Find where the given text appears and provide that cell's center as [X, Y] coordinate. 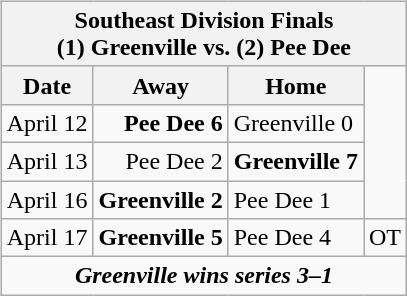
Greenville 0 [296, 123]
April 13 [47, 161]
April 17 [47, 238]
Southeast Division Finals(1) Greenville vs. (2) Pee Dee [204, 34]
April 16 [47, 199]
Greenville wins series 3–1 [204, 276]
Pee Dee 1 [296, 199]
Date [47, 85]
Home [296, 85]
April 12 [47, 123]
Pee Dee 2 [160, 161]
Greenville 2 [160, 199]
Away [160, 85]
Greenville 5 [160, 238]
Pee Dee 4 [296, 238]
Pee Dee 6 [160, 123]
Greenville 7 [296, 161]
OT [386, 238]
